For the text-containing cell, return its midpoint in (X, Y) coordinate format. 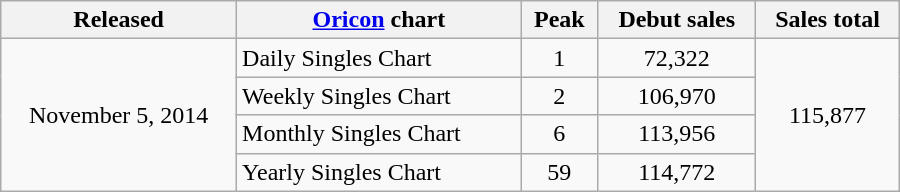
Daily Singles Chart (380, 58)
115,877 (828, 115)
November 5, 2014 (119, 115)
1 (559, 58)
72,322 (677, 58)
Peak (559, 20)
Oricon chart (380, 20)
Monthly Singles Chart (380, 134)
Yearly Singles Chart (380, 172)
59 (559, 172)
Weekly Singles Chart (380, 96)
2 (559, 96)
Sales total (828, 20)
113,956 (677, 134)
106,970 (677, 96)
114,772 (677, 172)
Debut sales (677, 20)
6 (559, 134)
Released (119, 20)
